Extract the (X, Y) coordinate from the center of the cell holding the provided text.  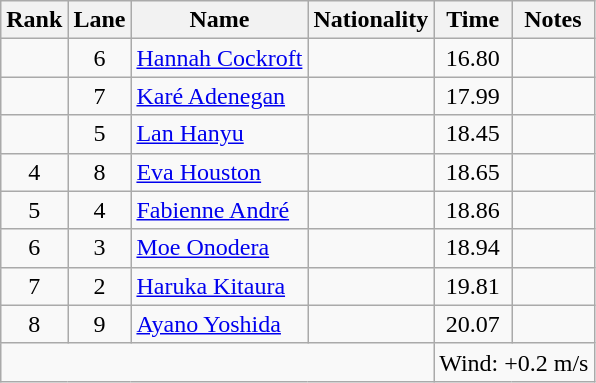
20.07 (473, 324)
18.65 (473, 172)
Ayano Yoshida (220, 324)
19.81 (473, 286)
17.99 (473, 96)
Haruka Kitaura (220, 286)
Time (473, 20)
9 (100, 324)
Nationality (371, 20)
Fabienne André (220, 210)
18.86 (473, 210)
Hannah Cockroft (220, 58)
18.45 (473, 134)
3 (100, 248)
Moe Onodera (220, 248)
Wind: +0.2 m/s (514, 362)
Rank (34, 20)
Lan Hanyu (220, 134)
2 (100, 286)
Eva Houston (220, 172)
Lane (100, 20)
Karé Adenegan (220, 96)
18.94 (473, 248)
16.80 (473, 58)
Name (220, 20)
Notes (553, 20)
